Extract the (X, Y) coordinate from the center of the cell holding the provided text.  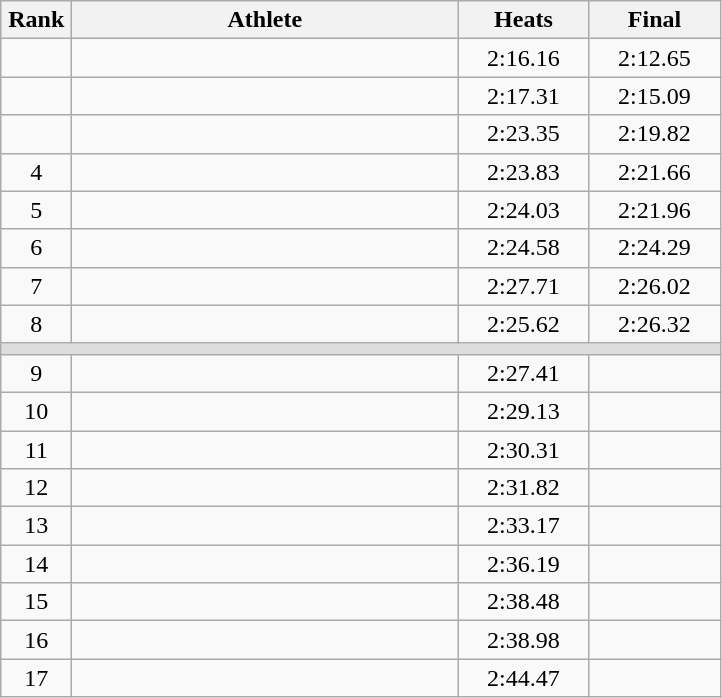
2:24.58 (524, 248)
2:21.66 (654, 172)
2:25.62 (524, 324)
2:26.02 (654, 286)
2:26.32 (654, 324)
2:27.41 (524, 373)
2:38.98 (524, 640)
2:24.29 (654, 248)
2:23.35 (524, 134)
Heats (524, 20)
2:17.31 (524, 96)
2:30.31 (524, 449)
2:38.48 (524, 602)
7 (36, 286)
2:12.65 (654, 58)
13 (36, 526)
2:23.83 (524, 172)
2:31.82 (524, 488)
12 (36, 488)
Athlete (265, 20)
2:19.82 (654, 134)
Rank (36, 20)
2:36.19 (524, 564)
2:16.16 (524, 58)
Final (654, 20)
2:21.96 (654, 210)
2:24.03 (524, 210)
9 (36, 373)
8 (36, 324)
2:15.09 (654, 96)
4 (36, 172)
6 (36, 248)
11 (36, 449)
17 (36, 678)
14 (36, 564)
16 (36, 640)
10 (36, 411)
2:27.71 (524, 286)
5 (36, 210)
15 (36, 602)
2:33.17 (524, 526)
2:29.13 (524, 411)
2:44.47 (524, 678)
